Extract the (X, Y) coordinate from the center of the cell holding the provided text.  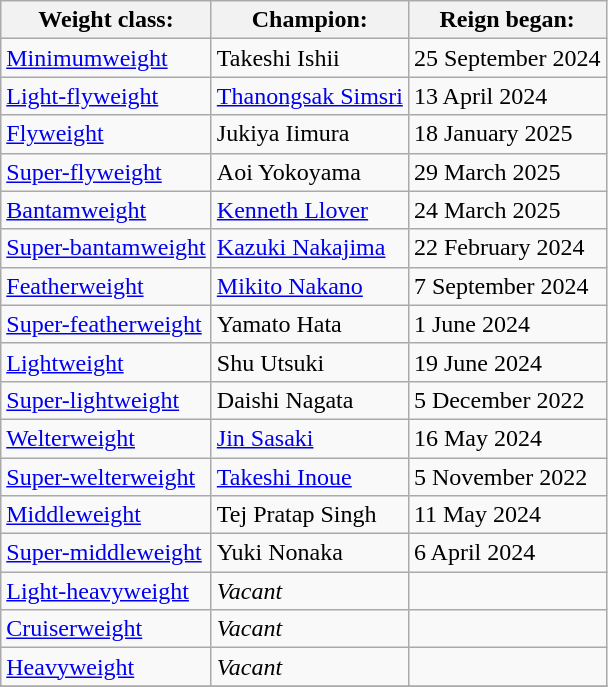
5 December 2022 (507, 400)
Welterweight (106, 438)
Super-middleweight (106, 553)
13 April 2024 (507, 96)
22 February 2024 (507, 248)
Thanongsak Simsri (310, 96)
Middleweight (106, 515)
Shu Utsuki (310, 362)
Weight class: (106, 20)
19 June 2024 (507, 362)
Kenneth Llover (310, 210)
Mikito Nakano (310, 286)
Heavyweight (106, 667)
Daishi Nagata (310, 400)
6 April 2024 (507, 553)
Super-lightweight (106, 400)
Yuki Nonaka (310, 553)
Takeshi Inoue (310, 477)
Super-flyweight (106, 172)
Jin Sasaki (310, 438)
Reign began: (507, 20)
16 May 2024 (507, 438)
Light-flyweight (106, 96)
Minimumweight (106, 58)
Jukiya Iimura (310, 134)
7 September 2024 (507, 286)
Champion: (310, 20)
Super-welterweight (106, 477)
Takeshi Ishii (310, 58)
25 September 2024 (507, 58)
Aoi Yokoyama (310, 172)
11 May 2024 (507, 515)
Flyweight (106, 134)
29 March 2025 (507, 172)
Super-featherweight (106, 324)
Tej Pratap Singh (310, 515)
24 March 2025 (507, 210)
Featherweight (106, 286)
18 January 2025 (507, 134)
1 June 2024 (507, 324)
Yamato Hata (310, 324)
Cruiserweight (106, 629)
Lightweight (106, 362)
Bantamweight (106, 210)
Super-bantamweight (106, 248)
5 November 2022 (507, 477)
Light-heavyweight (106, 591)
Kazuki Nakajima (310, 248)
